Extract the [x, y] coordinate from the center of the cell holding the provided text.  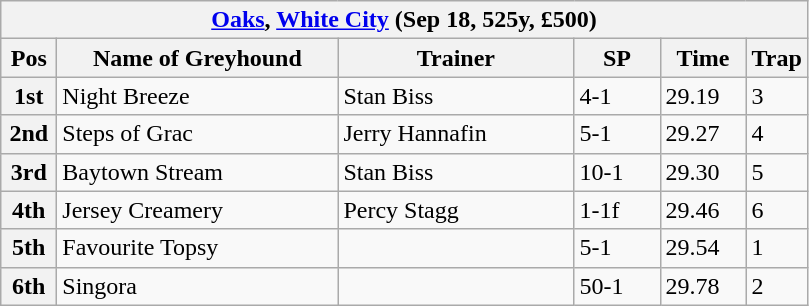
Steps of Grac [198, 134]
Pos [29, 58]
50-1 [617, 286]
Night Breeze [198, 96]
3 [776, 96]
2nd [29, 134]
Oaks, White City (Sep 18, 525y, £500) [404, 20]
Trap [776, 58]
29.30 [703, 172]
29.78 [703, 286]
Jerry Hannafin [456, 134]
29.19 [703, 96]
6th [29, 286]
29.27 [703, 134]
Jersey Creamery [198, 210]
10-1 [617, 172]
4 [776, 134]
1st [29, 96]
Baytown Stream [198, 172]
5 [776, 172]
4th [29, 210]
SP [617, 58]
Percy Stagg [456, 210]
2 [776, 286]
29.54 [703, 248]
Favourite Topsy [198, 248]
Time [703, 58]
1 [776, 248]
29.46 [703, 210]
Name of Greyhound [198, 58]
Singora [198, 286]
Trainer [456, 58]
3rd [29, 172]
4-1 [617, 96]
1-1f [617, 210]
5th [29, 248]
6 [776, 210]
